Provide the [x, y] coordinate of the cell's center where the given text is located.  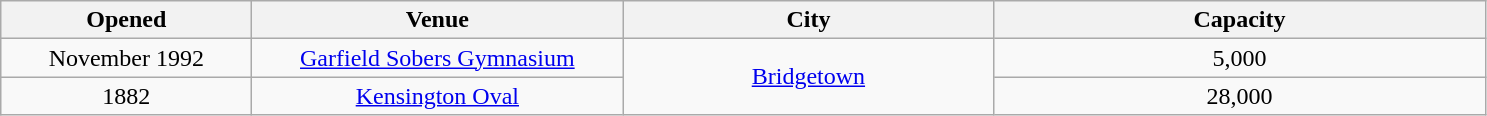
November 1992 [126, 58]
Opened [126, 20]
1882 [126, 96]
28,000 [1240, 96]
Garfield Sobers Gymnasium [438, 58]
Capacity [1240, 20]
Kensington Oval [438, 96]
Venue [438, 20]
City [808, 20]
Bridgetown [808, 77]
5,000 [1240, 58]
